From the cell containing the given text, extract its center point as (x, y) coordinate. 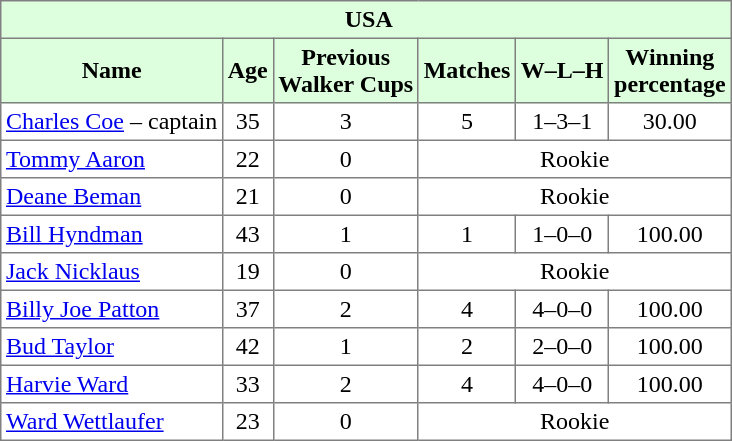
USA (366, 20)
35 (248, 122)
1–3–1 (562, 122)
42 (248, 347)
3 (346, 122)
Bill Hyndman (112, 234)
5 (466, 122)
37 (248, 309)
2–0–0 (562, 347)
23 (248, 422)
Tommy Aaron (112, 159)
30.00 (670, 122)
21 (248, 197)
Harvie Ward (112, 384)
PreviousWalker Cups (346, 70)
1–0–0 (562, 234)
Matches (466, 70)
Age (248, 70)
22 (248, 159)
Deane Beman (112, 197)
33 (248, 384)
43 (248, 234)
Jack Nicklaus (112, 272)
Name (112, 70)
W–L–H (562, 70)
Charles Coe – captain (112, 122)
Bud Taylor (112, 347)
19 (248, 272)
Ward Wettlaufer (112, 422)
Billy Joe Patton (112, 309)
Winningpercentage (670, 70)
